Return [X, Y] of the center of cell containing provided text 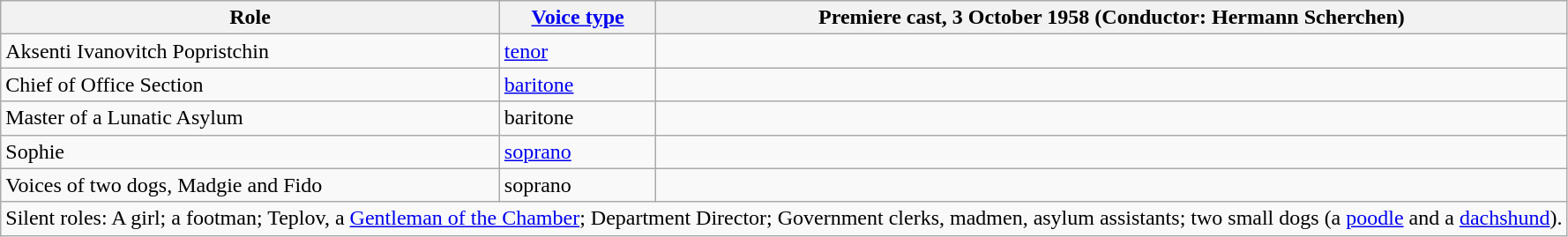
Aksenti Ivanovitch Popristchin [250, 51]
Voice type [578, 18]
tenor [578, 51]
Chief of Office Section [250, 85]
Sophie [250, 152]
Voices of two dogs, Madgie and Fido [250, 185]
Master of a Lunatic Asylum [250, 118]
Role [250, 18]
Premiere cast, 3 October 1958 (Conductor: Hermann Scherchen) [1111, 18]
